Detect which cell encompasses the target text, then output its (X, Y) center coordinate. 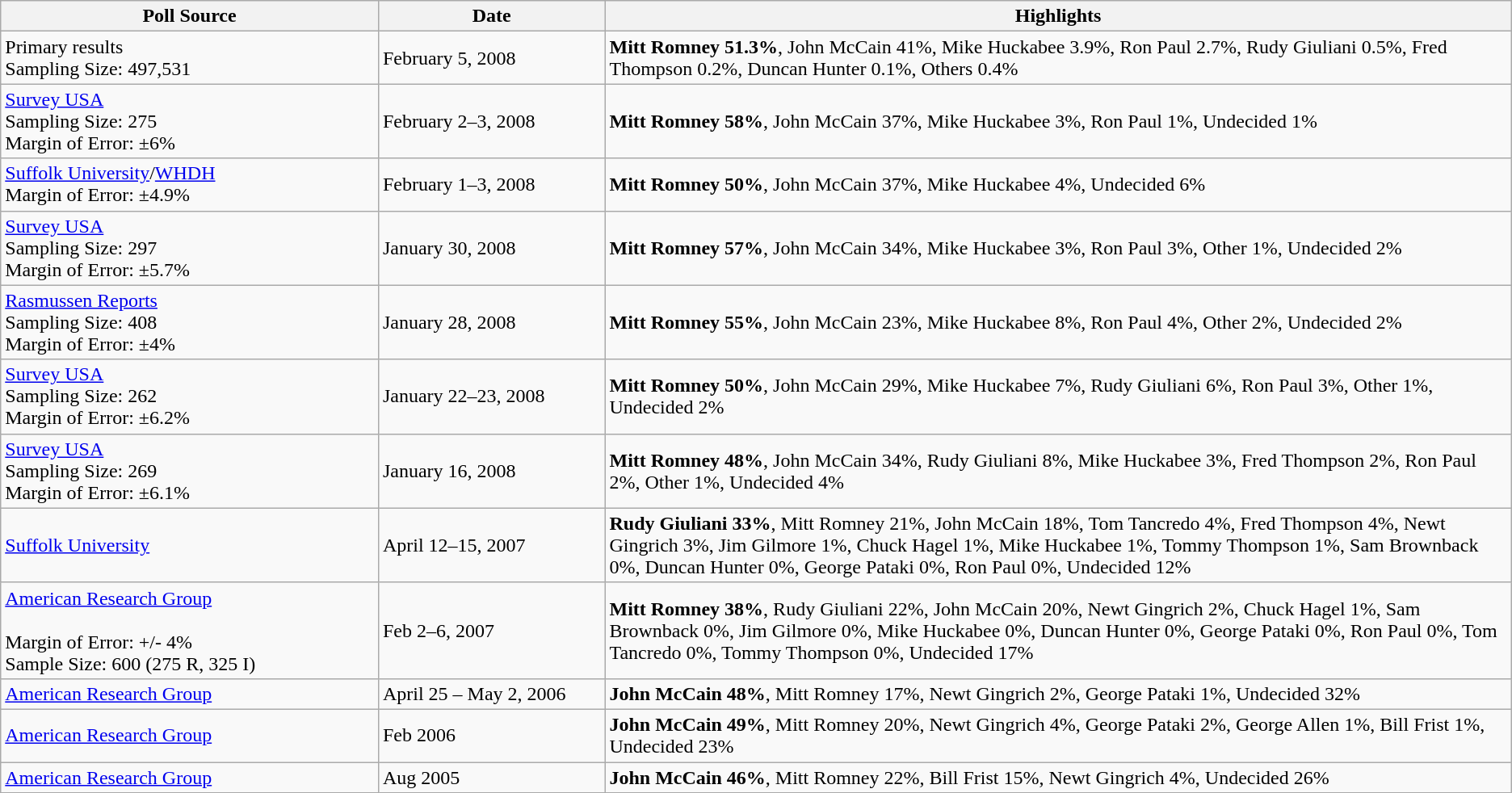
Mitt Romney 50%, John McCain 29%, Mike Huckabee 7%, Rudy Giuliani 6%, Ron Paul 3%, Other 1%, Undecided 2% (1058, 396)
Suffolk University/WHDHMargin of Error: ±4.9% (190, 184)
Mitt Romney 48%, John McCain 34%, Rudy Giuliani 8%, Mike Huckabee 3%, Fred Thompson 2%, Ron Paul 2%, Other 1%, Undecided 4% (1058, 471)
Suffolk University (190, 545)
Survey USASampling Size: 275Margin of Error: ±6% (190, 121)
February 1–3, 2008 (491, 184)
Poll Source (190, 16)
American Research GroupMargin of Error: +/- 4% Sample Size: 600 (275 R, 325 I) (190, 630)
January 30, 2008 (491, 248)
February 2–3, 2008 (491, 121)
Date (491, 16)
John McCain 49%, Mitt Romney 20%, Newt Gingrich 4%, George Pataki 2%, George Allen 1%, Bill Frist 1%, Undecided 23% (1058, 735)
Mitt Romney 50%, John McCain 37%, Mike Huckabee 4%, Undecided 6% (1058, 184)
Feb 2006 (491, 735)
February 5, 2008 (491, 58)
Rasmussen ReportsSampling Size: 408 Margin of Error: ±4% (190, 322)
January 28, 2008 (491, 322)
Feb 2–6, 2007 (491, 630)
Mitt Romney 58%, John McCain 37%, Mike Huckabee 3%, Ron Paul 1%, Undecided 1% (1058, 121)
January 16, 2008 (491, 471)
Mitt Romney 57%, John McCain 34%, Mike Huckabee 3%, Ron Paul 3%, Other 1%, Undecided 2% (1058, 248)
Survey USASampling Size: 262 Margin of Error: ±6.2% (190, 396)
Survey USASampling Size: 269 Margin of Error: ±6.1% (190, 471)
Mitt Romney 55%, John McCain 23%, Mike Huckabee 8%, Ron Paul 4%, Other 2%, Undecided 2% (1058, 322)
Survey USASampling Size: 297Margin of Error: ±5.7% (190, 248)
John McCain 46%, Mitt Romney 22%, Bill Frist 15%, Newt Gingrich 4%, Undecided 26% (1058, 778)
April 25 – May 2, 2006 (491, 694)
Mitt Romney 51.3%, John McCain 41%, Mike Huckabee 3.9%, Ron Paul 2.7%, Rudy Giuliani 0.5%, Fred Thompson 0.2%, Duncan Hunter 0.1%, Others 0.4% (1058, 58)
Primary resultsSampling Size: 497,531 (190, 58)
Highlights (1058, 16)
Aug 2005 (491, 778)
April 12–15, 2007 (491, 545)
January 22–23, 2008 (491, 396)
John McCain 48%, Mitt Romney 17%, Newt Gingrich 2%, George Pataki 1%, Undecided 32% (1058, 694)
